For the text-containing cell, return its midpoint in (X, Y) coordinate format. 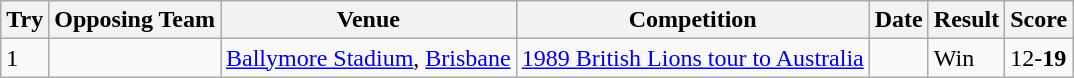
Venue (368, 20)
12-19 (1039, 58)
Competition (692, 20)
Score (1039, 20)
Ballymore Stadium, Brisbane (368, 58)
Date (898, 20)
Try (25, 20)
Win (966, 58)
1989 British Lions tour to Australia (692, 58)
Opposing Team (135, 20)
Result (966, 20)
1 (25, 58)
